Identify which cell holds the provided text, then report its [x, y] central coordinate. 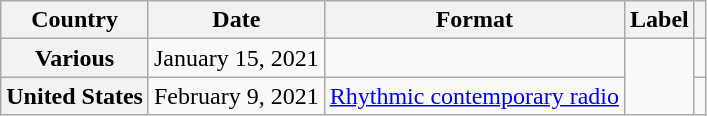
Format [474, 20]
February 9, 2021 [236, 96]
Rhythmic contemporary radio [474, 96]
Various [75, 58]
United States [75, 96]
Country [75, 20]
Label [660, 20]
January 15, 2021 [236, 58]
Date [236, 20]
